For the text-containing cell, return its midpoint in [X, Y] coordinate format. 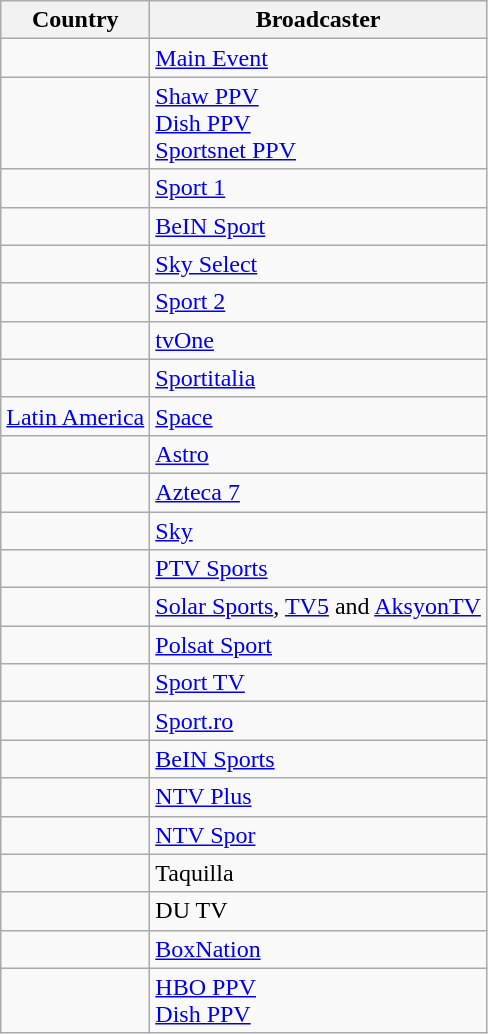
Broadcaster [318, 20]
Latin America [76, 416]
Astro [318, 454]
Sport 2 [318, 302]
Azteca 7 [318, 492]
Sport TV [318, 683]
DU TV [318, 911]
Taquilla [318, 873]
Country [76, 20]
Solar Sports, TV5 and AksyonTV [318, 607]
NTV Plus [318, 797]
Polsat Sport [318, 645]
BeIN Sport [318, 226]
Space [318, 416]
Sportitalia [318, 378]
Sport 1 [318, 188]
Shaw PPVDish PPV Sportsnet PPV [318, 123]
HBO PPVDish PPV [318, 1000]
PTV Sports [318, 569]
Sky [318, 531]
NTV Spor [318, 835]
Sport.ro [318, 721]
tvOne [318, 340]
BeIN Sports [318, 759]
BoxNation [318, 949]
Main Event [318, 58]
Sky Select [318, 264]
